Return [x, y] of the center of cell containing provided text 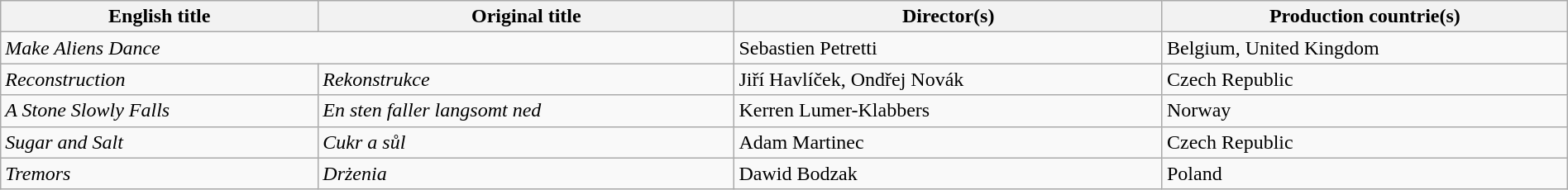
Cukr a sůl [526, 142]
Poland [1365, 173]
Original title [526, 17]
A Stone Slowly Falls [160, 111]
Sugar and Salt [160, 142]
Director(s) [949, 17]
Jiří Havlíček, Ondřej Novák [949, 79]
Dawid Bodzak [949, 173]
Make Aliens Dance [367, 48]
Rekonstrukce [526, 79]
Production countrie(s) [1365, 17]
Reconstruction [160, 79]
En sten faller langsomt ned [526, 111]
Tremors [160, 173]
Belgium, United Kingdom [1365, 48]
English title [160, 17]
Sebastien Petretti [949, 48]
Drżenia [526, 173]
Norway [1365, 111]
Adam Martinec [949, 142]
Kerren Lumer-Klabbers [949, 111]
